Capture the cell that displays the provided text and extract its (x, y) central coordinate. 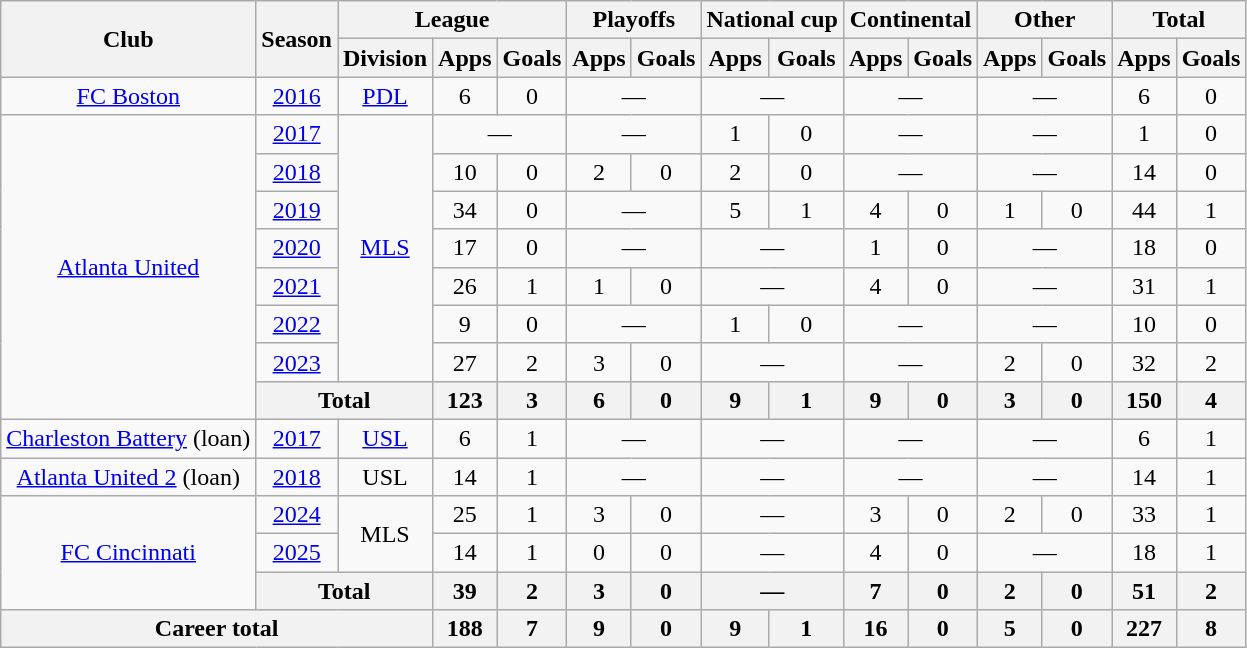
Other (1045, 20)
188 (465, 629)
League (452, 20)
32 (1144, 362)
150 (1144, 400)
Career total (217, 629)
Playoffs (634, 20)
FC Cincinnati (128, 553)
16 (875, 629)
2024 (297, 515)
2020 (297, 248)
Club (128, 39)
2019 (297, 210)
Atlanta United 2 (loan) (128, 477)
27 (465, 362)
Season (297, 39)
National cup (772, 20)
FC Boston (128, 96)
17 (465, 248)
2022 (297, 324)
Division (386, 58)
39 (465, 591)
123 (465, 400)
Continental (910, 20)
51 (1144, 591)
PDL (386, 96)
2016 (297, 96)
25 (465, 515)
26 (465, 286)
Atlanta United (128, 267)
2025 (297, 553)
31 (1144, 286)
33 (1144, 515)
44 (1144, 210)
227 (1144, 629)
34 (465, 210)
2023 (297, 362)
8 (1211, 629)
Charleston Battery (loan) (128, 438)
2021 (297, 286)
